Locate the cell with the specified text and output its [x, y] center coordinate. 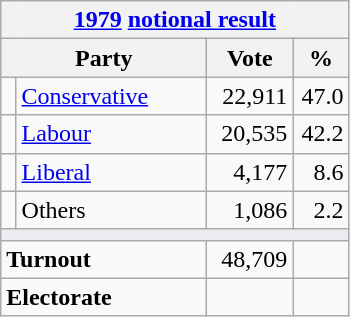
20,535 [250, 134]
Vote [250, 58]
1,086 [250, 210]
48,709 [250, 259]
Labour [112, 134]
47.0 [321, 96]
1979 notional result [175, 20]
Turnout [104, 259]
% [321, 58]
Others [112, 210]
2.2 [321, 210]
8.6 [321, 172]
Party [104, 58]
4,177 [250, 172]
Liberal [112, 172]
Electorate [104, 297]
Conservative [112, 96]
22,911 [250, 96]
42.2 [321, 134]
